Identify which cell holds the provided text, then report its (x, y) central coordinate. 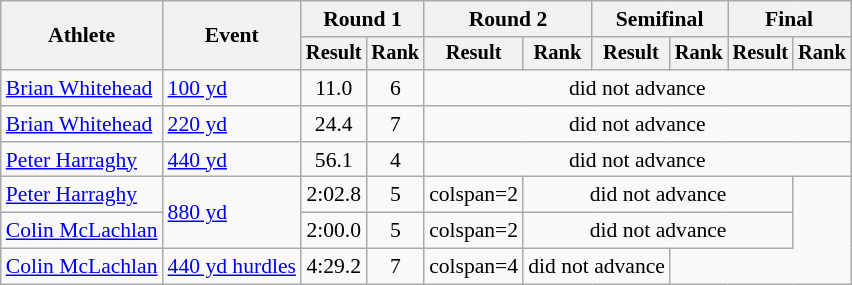
880 yd (232, 212)
Round 1 (362, 19)
2:02.8 (334, 195)
Event (232, 36)
Round 2 (508, 19)
100 yd (232, 88)
440 yd hurdles (232, 267)
24.4 (334, 124)
440 yd (232, 160)
colspan=4 (474, 267)
220 yd (232, 124)
56.1 (334, 160)
4:29.2 (334, 267)
4 (396, 160)
Semifinal (660, 19)
Athlete (82, 36)
Final (790, 19)
11.0 (334, 88)
6 (396, 88)
2:00.0 (334, 231)
